Identify which cell holds the provided text, then report its [x, y] central coordinate. 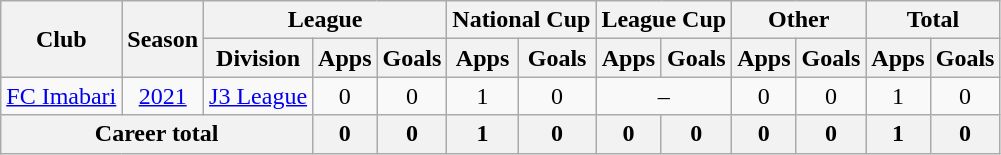
Season [163, 39]
League Cup [664, 20]
– [664, 96]
2021 [163, 96]
Club [62, 39]
FC Imabari [62, 96]
Career total [157, 134]
League [326, 20]
Other [799, 20]
National Cup [522, 20]
J3 League [258, 96]
Division [258, 58]
Total [933, 20]
